Identify which cell holds the provided text, then report its (x, y) central coordinate. 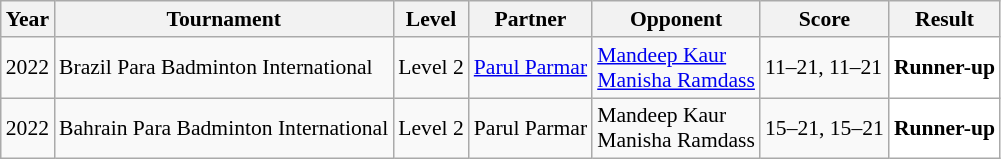
Bahrain Para Badminton International (224, 128)
Brazil Para Badminton International (224, 68)
Tournament (224, 19)
Opponent (676, 19)
Partner (530, 19)
Year (28, 19)
Result (944, 19)
11–21, 11–21 (824, 68)
15–21, 15–21 (824, 128)
Level (430, 19)
Score (824, 19)
